For the text-containing cell, return its midpoint in [x, y] coordinate format. 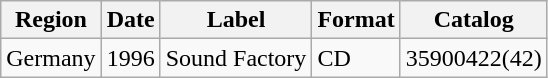
1996 [130, 58]
Sound Factory [236, 58]
Format [356, 20]
Region [51, 20]
Label [236, 20]
Catalog [474, 20]
Germany [51, 58]
Date [130, 20]
35900422(42) [474, 58]
CD [356, 58]
